Return the (x, y) coordinate for the center point of the cell that contains the specified text.  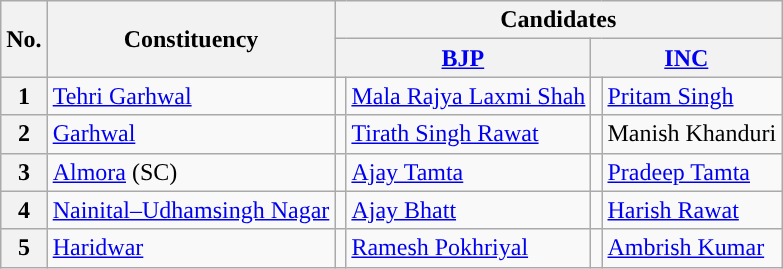
Ajay Bhatt (468, 210)
Harish Rawat (692, 210)
Constituency (191, 39)
Mala Rajya Laxmi Shah (468, 96)
Tirath Singh Rawat (468, 134)
Pradeep Tamta (692, 172)
Garhwal (191, 134)
INC (686, 58)
Nainital–Udhamsingh Nagar (191, 210)
Candidates (558, 20)
Manish Khanduri (692, 134)
Ajay Tamta (468, 172)
Almora (SC) (191, 172)
3 (24, 172)
4 (24, 210)
BJP (463, 58)
Ambrish Kumar (692, 248)
Haridwar (191, 248)
Pritam Singh (692, 96)
1 (24, 96)
2 (24, 134)
No. (24, 39)
Ramesh Pokhriyal (468, 248)
Tehri Garhwal (191, 96)
5 (24, 248)
